Determine the [x, y] coordinate at the center of the cell enclosing the given text.  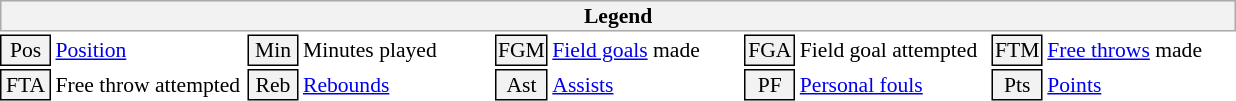
Field goal attempted [893, 50]
FGA [770, 50]
FGM [522, 50]
Position [149, 50]
Pts [1018, 85]
Free throw attempted [149, 85]
Personal fouls [893, 85]
Legend [618, 16]
PF [770, 85]
Pos [26, 50]
Min [274, 50]
Minutes played [397, 50]
FTA [26, 85]
Rebounds [397, 85]
Assists [646, 85]
Field goals made [646, 50]
Free throws made [1141, 50]
Ast [522, 85]
Points [1141, 85]
FTM [1018, 50]
Reb [274, 85]
